Pinpoint the cell where the given text exists, returning its [X, Y] midpoint coordinate. 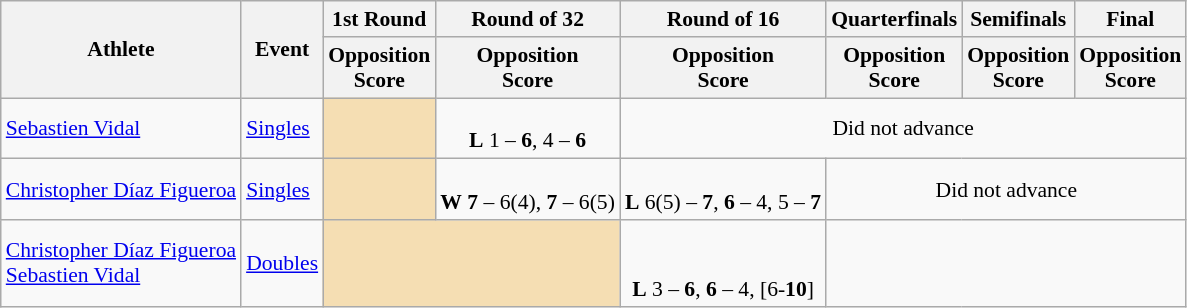
Semifinals [1018, 19]
Round of 32 [528, 19]
Athlete [121, 50]
Round of 16 [723, 19]
Doubles [282, 264]
L 6(5) – 7, 6 – 4, 5 – 7 [723, 190]
W 7 – 6(4), 7 – 6(5) [528, 190]
L 3 – 6, 6 – 4, [6-10] [723, 264]
Sebastien Vidal [121, 128]
Event [282, 50]
Christopher Díaz Figueroa [121, 190]
1st Round [379, 19]
Final [1130, 19]
L 1 – 6, 4 – 6 [528, 128]
Christopher Díaz FigueroaSebastien Vidal [121, 264]
Quarterfinals [894, 19]
